Locate the cell with the specified text and output its [X, Y] center coordinate. 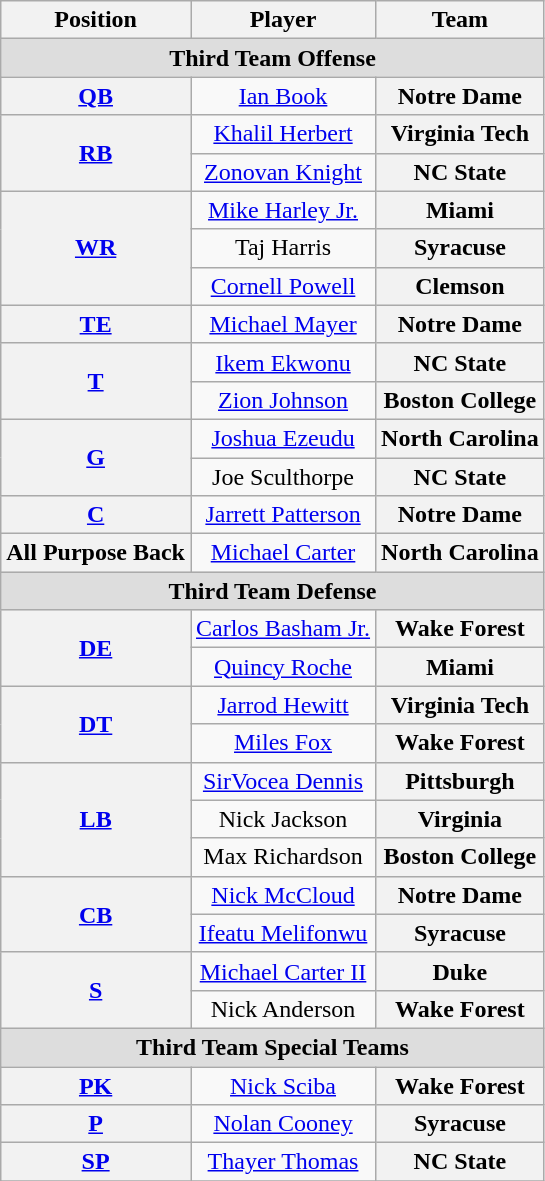
Clemson [460, 286]
Player [282, 20]
Joe Sculthorpe [282, 477]
Third Team Special Teams [272, 1047]
Joshua Ezeudu [282, 438]
Third Team Offense [272, 58]
CB [96, 914]
Pittsburgh [460, 781]
Max Richardson [282, 857]
Cornell Powell [282, 286]
Nolan Cooney [282, 1124]
Michael Carter [282, 553]
Ian Book [282, 96]
Zonovan Knight [282, 172]
Carlos Basham Jr. [282, 629]
S [96, 990]
G [96, 457]
Quincy Roche [282, 667]
SirVocea Dennis [282, 781]
P [96, 1124]
Duke [460, 971]
PK [96, 1085]
DT [96, 724]
Third Team Defense [272, 591]
DE [96, 648]
Taj Harris [282, 248]
Position [96, 20]
WR [96, 248]
Michael Carter II [282, 971]
TE [96, 324]
Ikem Ekwonu [282, 362]
Khalil Herbert [282, 134]
Nick McCloud [282, 895]
T [96, 381]
All Purpose Back [96, 553]
LB [96, 819]
Jarrod Hewitt [282, 705]
Nick Anderson [282, 1009]
QB [96, 96]
RB [96, 153]
Virginia [460, 819]
Nick Jackson [282, 819]
Zion Johnson [282, 400]
Michael Mayer [282, 324]
Mike Harley Jr. [282, 210]
C [96, 515]
Jarrett Patterson [282, 515]
Thayer Thomas [282, 1162]
Team [460, 20]
Miles Fox [282, 743]
Ifeatu Melifonwu [282, 933]
Nick Sciba [282, 1085]
SP [96, 1162]
